Capture the cell that displays the provided text and extract its (x, y) central coordinate. 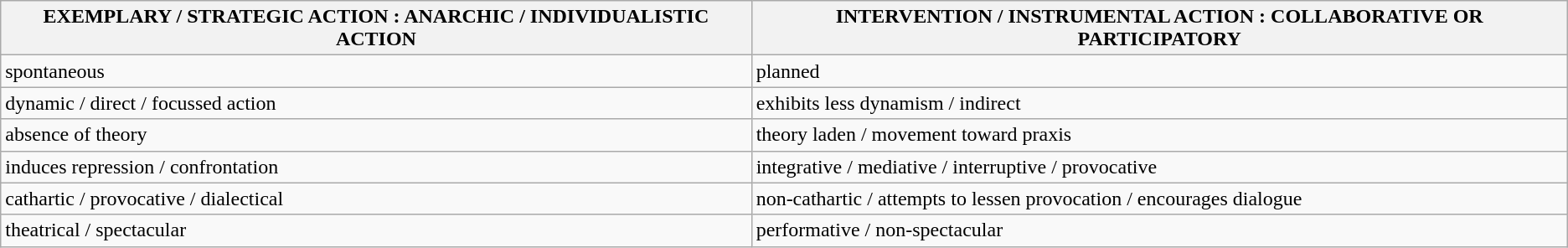
induces repression / confrontation (376, 167)
spontaneous (376, 71)
theory laden / movement toward praxis (1159, 135)
cathartic / provocative / dialectical (376, 199)
INTERVENTION / INSTRUMENTAL ACTION : COLLABORATIVE OR PARTICIPATORY (1159, 28)
absence of theory (376, 135)
dynamic / direct / focussed action (376, 103)
planned (1159, 71)
non-cathartic / attempts to lessen provocation / encourages dialogue (1159, 199)
performative / non-spectacular (1159, 230)
EXEMPLARY / STRATEGIC ACTION : ANARCHIC / INDIVIDUALISTIC ACTION (376, 28)
theatrical / spectacular (376, 230)
integrative / mediative / interruptive / provocative (1159, 167)
exhibits less dynamism / indirect (1159, 103)
